Output the [X, Y] coordinate of the center of the cell containing the given text.  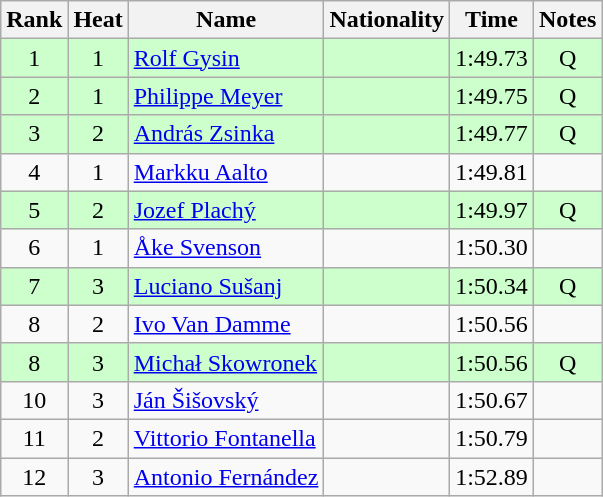
10 [34, 400]
Jozef Plachý [226, 210]
1:50.30 [492, 248]
1:50.67 [492, 400]
Rolf Gysin [226, 58]
Michał Skowronek [226, 362]
1:49.75 [492, 96]
Heat [98, 20]
Philippe Meyer [226, 96]
Notes [567, 20]
12 [34, 477]
Markku Aalto [226, 172]
1:50.79 [492, 438]
1:49.97 [492, 210]
1:49.73 [492, 58]
1:49.77 [492, 134]
Nationality [387, 20]
Rank [34, 20]
Antonio Fernández [226, 477]
7 [34, 286]
1:52.89 [492, 477]
András Zsinka [226, 134]
4 [34, 172]
Ján Šišovský [226, 400]
Ivo Van Damme [226, 324]
5 [34, 210]
Luciano Sušanj [226, 286]
Time [492, 20]
11 [34, 438]
6 [34, 248]
Åke Svenson [226, 248]
Vittorio Fontanella [226, 438]
Name [226, 20]
1:49.81 [492, 172]
1:50.34 [492, 286]
